Find where the given text appears and provide that cell's center as (X, Y) coordinate. 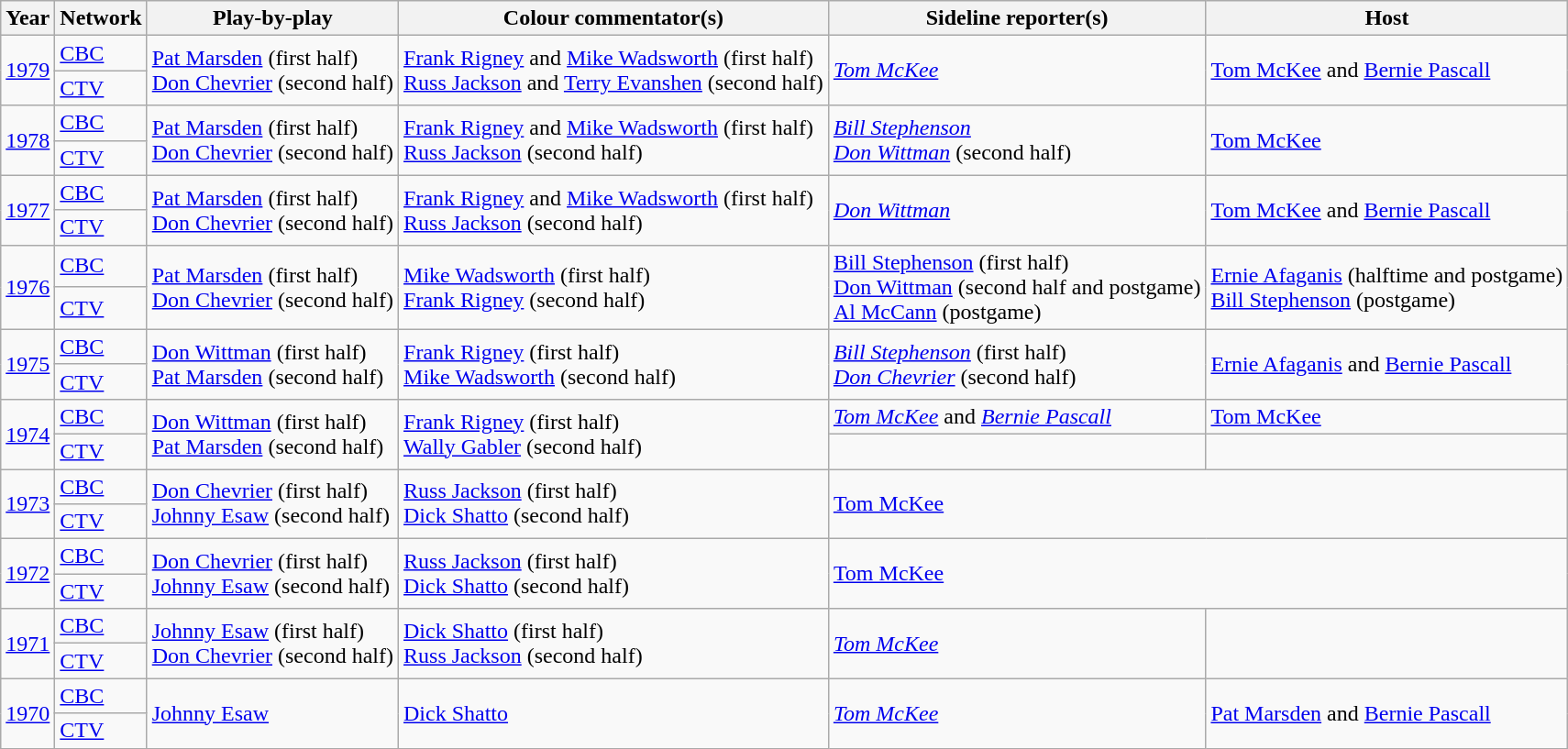
1971 (28, 644)
Frank Rigney (first half)Mike Wadsworth (second half) (614, 364)
Play-by-play (272, 18)
Network (101, 18)
Johnny Esaw (272, 713)
Ernie Afaganis (halftime and postgame)Bill Stephenson (postgame) (1386, 287)
Frank Rigney and Mike Wadsworth (first half)Russ Jackson and Terry Evanshen (second half) (614, 71)
1972 (28, 574)
Ernie Afaganis and Bernie Pascall (1386, 364)
Pat Marsden and Bernie Pascall (1386, 713)
Bill StephensonDon Wittman (second half) (1017, 140)
Dick Shatto (614, 713)
1976 (28, 287)
1979 (28, 71)
Frank Rigney (first half)Wally Gabler (second half) (614, 434)
Don Wittman (1017, 210)
1978 (28, 140)
1973 (28, 504)
1974 (28, 434)
1970 (28, 713)
1977 (28, 210)
Johnny Esaw (first half)Don Chevrier (second half) (272, 644)
Dick Shatto (first half)Russ Jackson (second half) (614, 644)
Bill Stephenson (first half)Don Wittman (second half and postgame)Al McCann (postgame) (1017, 287)
Sideline reporter(s) (1017, 18)
Bill Stephenson (first half)Don Chevrier (second half) (1017, 364)
1975 (28, 364)
Mike Wadsworth (first half)Frank Rigney (second half) (614, 287)
Colour commentator(s) (614, 18)
Host (1386, 18)
Year (28, 18)
